Search for the cell housing the specified text and yield its [X, Y] center coordinate. 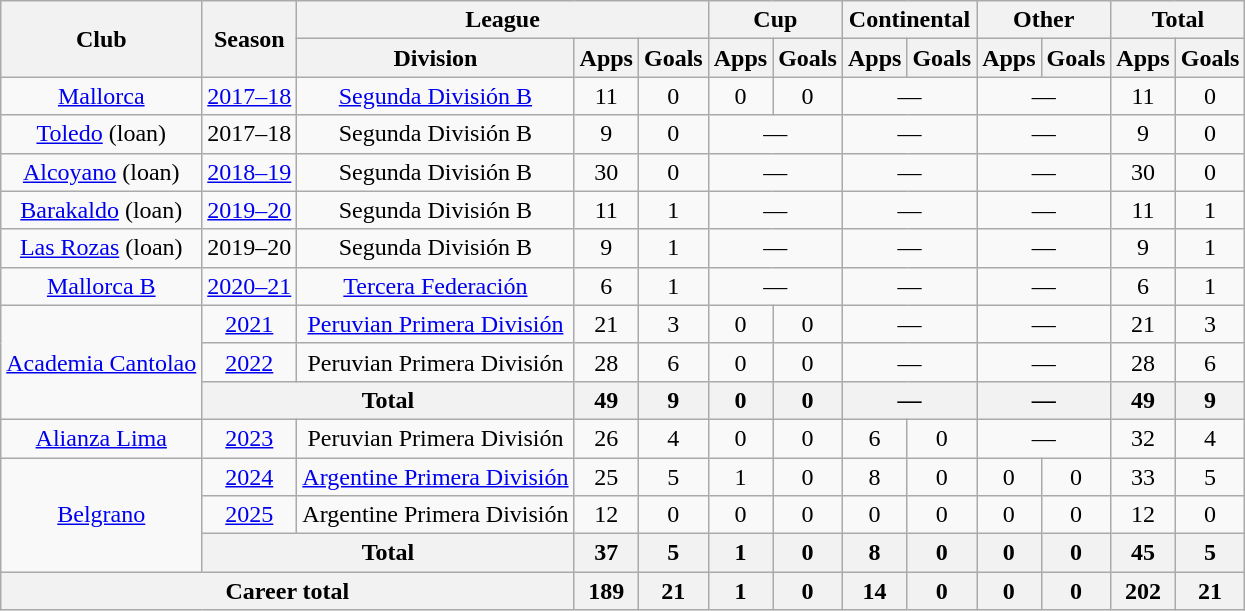
25 [606, 477]
2025 [250, 515]
Cup [775, 20]
Other [1044, 20]
Belgrano [102, 515]
2021 [250, 324]
Alianza Lima [102, 438]
Academia Cantolao [102, 362]
Division [436, 58]
Season [250, 39]
Alcoyano (loan) [102, 172]
45 [1143, 553]
189 [606, 591]
Mallorca B [102, 286]
2023 [250, 438]
2022 [250, 362]
Mallorca [102, 96]
2024 [250, 477]
2018–19 [250, 172]
26 [606, 438]
2020–21 [250, 286]
Club [102, 39]
32 [1143, 438]
Continental [909, 20]
14 [874, 591]
Las Rozas (loan) [102, 248]
37 [606, 553]
Barakaldo (loan) [102, 210]
33 [1143, 477]
Career total [288, 591]
202 [1143, 591]
Toledo (loan) [102, 134]
League [502, 20]
Tercera Federación [436, 286]
